Pinpoint the cell where the given text exists, returning its (x, y) midpoint coordinate. 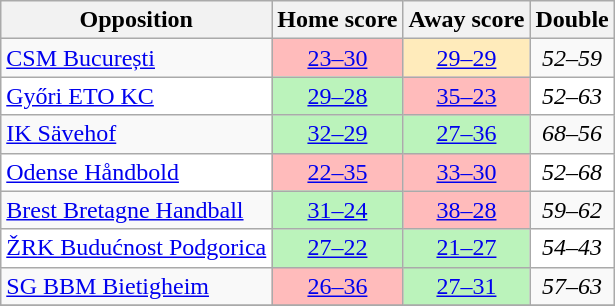
23–30 (338, 58)
35–23 (466, 96)
CSM București (136, 58)
21–27 (466, 248)
26–36 (338, 286)
52–68 (572, 172)
Double (572, 20)
52–59 (572, 58)
SG BBM Bietigheim (136, 286)
Odense Håndbold (136, 172)
22–35 (338, 172)
68–56 (572, 134)
Opposition (136, 20)
27–22 (338, 248)
Away score (466, 20)
Brest Bretagne Handball (136, 210)
54–43 (572, 248)
33–30 (466, 172)
29–28 (338, 96)
Home score (338, 20)
29–29 (466, 58)
Győri ETO KC (136, 96)
IK Sävehof (136, 134)
57–63 (572, 286)
ŽRK Budućnost Podgorica (136, 248)
27–31 (466, 286)
59–62 (572, 210)
31–24 (338, 210)
52–63 (572, 96)
38–28 (466, 210)
32–29 (338, 134)
27–36 (466, 134)
